Identify which cell holds the provided text, then report its [X, Y] central coordinate. 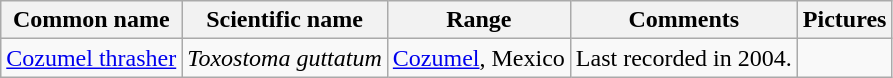
Common name [92, 20]
Comments [684, 20]
Range [478, 20]
Last recorded in 2004. [684, 58]
Pictures [844, 20]
Cozumel thrasher [92, 58]
Toxostoma guttatum [285, 58]
Scientific name [285, 20]
Cozumel, Mexico [478, 58]
